Scan for the cell matching the given text and deliver its [x, y] coordinate at center. 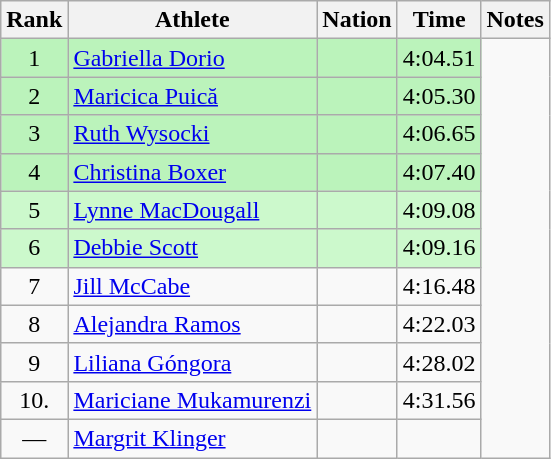
Time [439, 20]
Athlete [192, 20]
4:05.30 [439, 96]
Nation [357, 20]
Jill McCabe [192, 286]
2 [34, 96]
3 [34, 134]
10. [34, 400]
6 [34, 248]
4:31.56 [439, 400]
Ruth Wysocki [192, 134]
7 [34, 286]
4:04.51 [439, 58]
Notes [515, 20]
4:16.48 [439, 286]
4:22.03 [439, 324]
4:28.02 [439, 362]
Gabriella Dorio [192, 58]
4 [34, 172]
Lynne MacDougall [192, 210]
Debbie Scott [192, 248]
Christina Boxer [192, 172]
Rank [34, 20]
4:09.08 [439, 210]
— [34, 438]
4:07.40 [439, 172]
9 [34, 362]
8 [34, 324]
4:09.16 [439, 248]
5 [34, 210]
Alejandra Ramos [192, 324]
Margrit Klinger [192, 438]
1 [34, 58]
4:06.65 [439, 134]
Maricica Puică [192, 96]
Mariciane Mukamurenzi [192, 400]
Liliana Góngora [192, 362]
